Return the [X, Y] coordinate for the center point of the cell that contains the specified text.  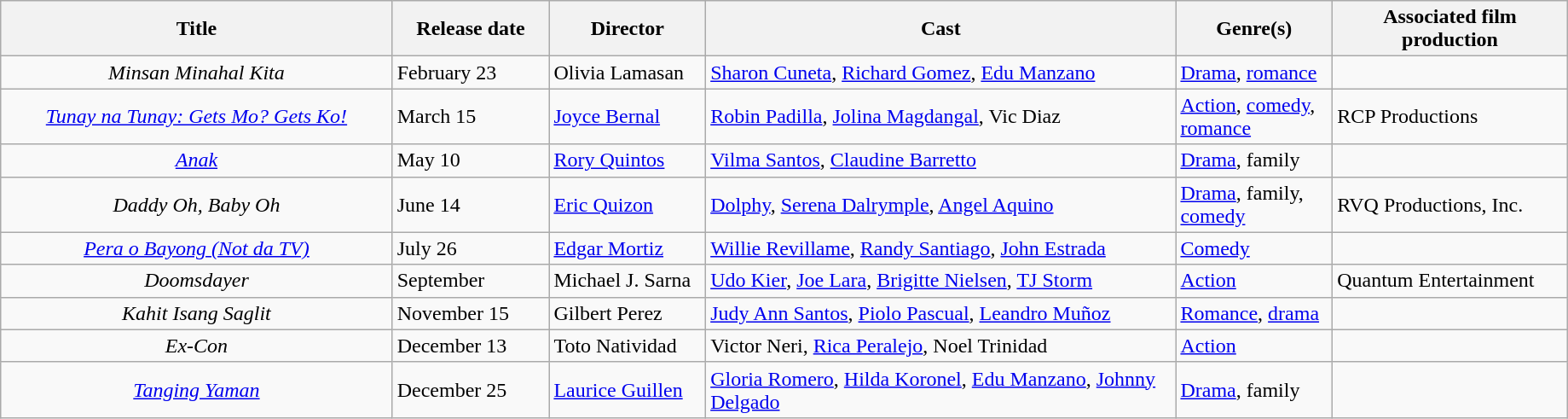
Michael J. Sarna [628, 281]
RVQ Productions, Inc. [1450, 205]
Minsan Minahal Kita [196, 73]
Dolphy, Serena Dalrymple, Angel Aquino [941, 205]
Olivia Lamasan [628, 73]
Quantum Entertainment [1450, 281]
Daddy Oh, Baby Oh [196, 205]
November 15 [471, 313]
Eric Quizon [628, 205]
Comedy [1254, 248]
Sharon Cuneta, Richard Gomez, Edu Manzano [941, 73]
Robin Padilla, Jolina Magdangal, Vic Diaz [941, 116]
Ex-Con [196, 346]
Drama, romance [1254, 73]
Drama, family, comedy [1254, 205]
Gloria Romero, Hilda Koronel, Edu Manzano, Johnny Delgado [941, 389]
March 15 [471, 116]
Director [628, 29]
February 23 [471, 73]
Laurice Guillen [628, 389]
December 13 [471, 346]
Rory Quintos [628, 160]
Edgar Mortiz [628, 248]
Joyce Bernal [628, 116]
Victor Neri, Rica Peralejo, Noel Trinidad [941, 346]
Cast [941, 29]
Toto Natividad [628, 346]
June 14 [471, 205]
Vilma Santos, Claudine Barretto [941, 160]
Willie Revillame, Randy Santiago, John Estrada [941, 248]
Doomsdayer [196, 281]
Anak [196, 160]
September [471, 281]
Genre(s) [1254, 29]
Judy Ann Santos, Piolo Pascual, Leandro Muñoz [941, 313]
Action, comedy, romance [1254, 116]
July 26 [471, 248]
Romance, drama [1254, 313]
Udo Kier, Joe Lara, Brigitte Nielsen, TJ Storm [941, 281]
Gilbert Perez [628, 313]
Title [196, 29]
Tanging Yaman [196, 389]
Release date [471, 29]
May 10 [471, 160]
December 25 [471, 389]
Pera o Bayong (Not da TV) [196, 248]
Tunay na Tunay: Gets Mo? Gets Ko! [196, 116]
Associated film production [1450, 29]
RCP Productions [1450, 116]
Kahit Isang Saglit [196, 313]
